Return (X, Y) of the center of cell containing provided text 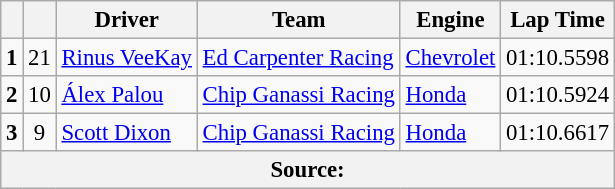
Engine (450, 20)
Ed Carpenter Racing (298, 58)
21 (40, 58)
2 (12, 95)
Scott Dixon (126, 133)
Source: (308, 170)
3 (12, 133)
9 (40, 133)
1 (12, 58)
10 (40, 95)
Lap Time (558, 20)
01:10.6617 (558, 133)
Rinus VeeKay (126, 58)
Álex Palou (126, 95)
01:10.5924 (558, 95)
01:10.5598 (558, 58)
Chevrolet (450, 58)
Team (298, 20)
Driver (126, 20)
